Detect which cell encompasses the target text, then output its [x, y] center coordinate. 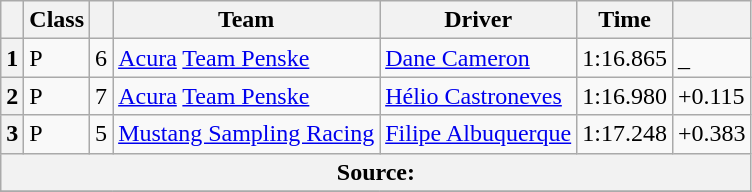
1 [12, 58]
_ [712, 58]
7 [102, 96]
1:16.980 [625, 96]
6 [102, 58]
3 [12, 134]
5 [102, 134]
+0.115 [712, 96]
1:17.248 [625, 134]
Driver [478, 20]
Filipe Albuquerque [478, 134]
Time [625, 20]
Team [246, 20]
Hélio Castroneves [478, 96]
Dane Cameron [478, 58]
1:16.865 [625, 58]
Class [57, 20]
2 [12, 96]
+0.383 [712, 134]
Mustang Sampling Racing [246, 134]
Source: [376, 172]
